Search for the cell housing the specified text and yield its [x, y] center coordinate. 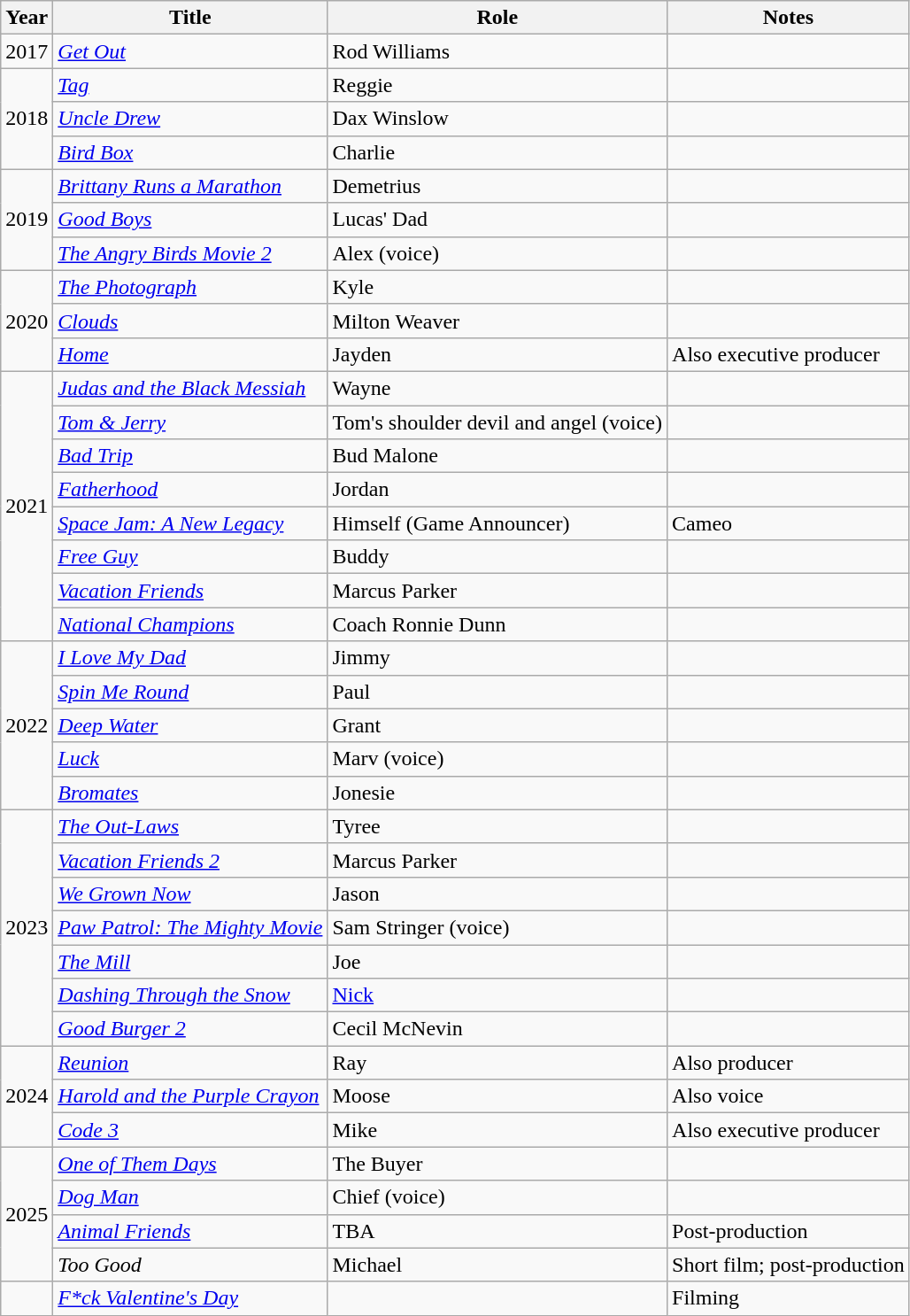
Title [190, 18]
Year [27, 18]
Judas and the Black Messiah [190, 388]
2023 [27, 927]
Paw Patrol: The Mighty Movie [190, 927]
Tyree [497, 826]
Dax Winslow [497, 119]
Space Jam: A New Legacy [190, 523]
Paul [497, 692]
Get Out [190, 51]
Spin Me Round [190, 692]
Brittany Runs a Marathon [190, 186]
One of Them Days [190, 1164]
Milton Weaver [497, 321]
Joe [497, 961]
Post-production [789, 1231]
Role [497, 18]
Charlie [497, 152]
Wayne [497, 388]
Luck [190, 759]
Good Burger 2 [190, 1029]
Lucas' Dad [497, 220]
Kyle [497, 287]
Nick [497, 995]
2025 [27, 1214]
Bromates [190, 793]
Jordan [497, 490]
Ray [497, 1063]
Free Guy [190, 557]
Moose [497, 1096]
Good Boys [190, 220]
Vacation Friends [190, 591]
Short film; post-production [789, 1265]
Notes [789, 18]
Jonesie [497, 793]
Also producer [789, 1063]
Cameo [789, 523]
Fatherhood [190, 490]
The Out-Laws [190, 826]
Marv (voice) [497, 759]
Bud Malone [497, 456]
Vacation Friends 2 [190, 860]
Michael [497, 1265]
The Angry Birds Movie 2 [190, 253]
Jason [497, 894]
Bad Trip [190, 456]
2020 [27, 321]
Reunion [190, 1063]
Grant [497, 725]
Himself (Game Announcer) [497, 523]
2021 [27, 506]
Harold and the Purple Crayon [190, 1096]
National Champions [190, 624]
The Photograph [190, 287]
Mike [497, 1130]
Tom's shoulder devil and angel (voice) [497, 422]
I Love My Dad [190, 658]
2022 [27, 725]
Home [190, 354]
Jayden [497, 354]
We Grown Now [190, 894]
Coach Ronnie Dunn [497, 624]
Sam Stringer (voice) [497, 927]
2024 [27, 1096]
Tag [190, 85]
Uncle Drew [190, 119]
Demetrius [497, 186]
Deep Water [190, 725]
Too Good [190, 1265]
Dog Man [190, 1197]
TBA [497, 1231]
Bird Box [190, 152]
Code 3 [190, 1130]
The Buyer [497, 1164]
Tom & Jerry [190, 422]
Filming [789, 1298]
Dashing Through the Snow [190, 995]
Clouds [190, 321]
Buddy [497, 557]
The Mill [190, 961]
Reggie [497, 85]
2017 [27, 51]
Animal Friends [190, 1231]
Rod Williams [497, 51]
Cecil McNevin [497, 1029]
Also voice [789, 1096]
F*ck Valentine's Day [190, 1298]
2019 [27, 220]
Jimmy [497, 658]
Chief (voice) [497, 1197]
2018 [27, 119]
Alex (voice) [497, 253]
